Find where the given text appears and provide that cell's center as (X, Y) coordinate. 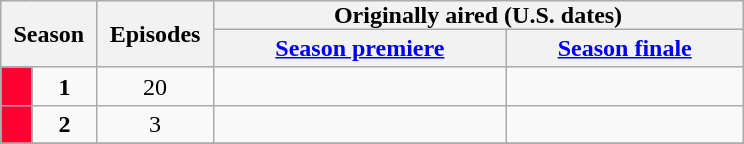
Season premiere (360, 48)
3 (155, 124)
2 (64, 124)
1 (64, 86)
Season finale (625, 48)
20 (155, 86)
Originally aired (U.S. dates) (478, 15)
Episodes (155, 34)
Season (49, 34)
